Locate the cell with the specified text and output its (X, Y) center coordinate. 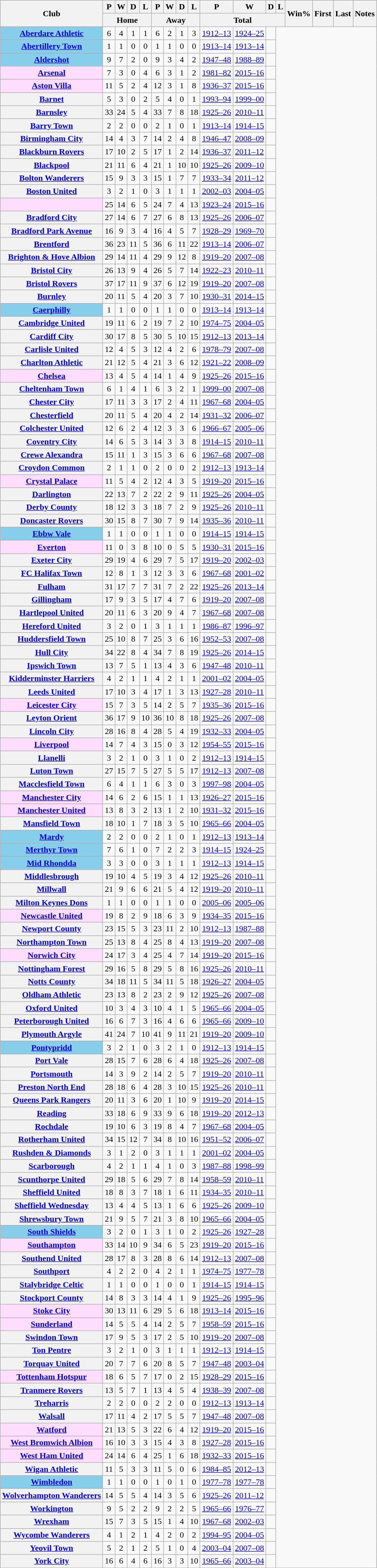
Barnsley (52, 112)
Plymouth Argyle (52, 1034)
1981–82 (216, 73)
Sheffield United (52, 1192)
York City (52, 1561)
Chester City (52, 402)
Oldham Athletic (52, 995)
1978–79 (216, 349)
Milton Keynes Dons (52, 903)
Middlesbrough (52, 876)
Aldershot (52, 60)
Bradford City (52, 218)
Queens Park Rangers (52, 1100)
Hereford United (52, 626)
Millwall (52, 889)
Cambridge United (52, 323)
Notts County (52, 981)
Leyton Orient (52, 718)
Llanelli (52, 758)
Mardy (52, 837)
1984–85 (216, 1469)
1988–89 (249, 60)
Arsenal (52, 73)
1922–23 (216, 270)
Manchester United (52, 810)
Blackpool (52, 165)
Abertillery Town (52, 46)
Total (243, 20)
Rushden & Diamonds (52, 1153)
Charlton Athletic (52, 362)
Chesterfield (52, 415)
Southend United (52, 1258)
Barnet (52, 99)
FC Halifax Town (52, 573)
Tottenham Hotspur (52, 1377)
Aberdare Athletic (52, 33)
Northampton Town (52, 942)
Torquay United (52, 1363)
Stockport County (52, 1298)
Doncaster Rovers (52, 520)
1923–24 (216, 205)
Scunthorpe United (52, 1179)
1921–22 (216, 362)
Crewe Alexandra (52, 455)
Luton Town (52, 771)
West Bromwich Albion (52, 1443)
Boston United (52, 191)
Manchester City (52, 797)
1969–70 (249, 231)
Shrewsbury Town (52, 1218)
Stoke City (52, 1311)
Darlington (52, 494)
Aston Villa (52, 86)
Rotherham United (52, 1140)
Macclesfield Town (52, 784)
1995–96 (249, 1298)
Lincoln City (52, 731)
Norwich City (52, 955)
Tranmere Rovers (52, 1390)
Everton (52, 547)
Colchester United (52, 428)
Wigan Athletic (52, 1469)
Workington (52, 1508)
Fulham (52, 587)
Home (127, 20)
Yeovil Town (52, 1548)
Swindon Town (52, 1337)
Coventry City (52, 442)
Ipswich Town (52, 665)
Walsall (52, 1416)
Bolton Wanderers (52, 178)
Club (52, 13)
Burnley (52, 297)
Brentford (52, 244)
Crystal Palace (52, 481)
Watford (52, 1430)
Mansfield Town (52, 824)
Kidderminster Harriers (52, 679)
1938–39 (216, 1390)
1954–55 (216, 744)
Derby County (52, 507)
Mid Rhondda (52, 863)
Wycombe Wanderers (52, 1535)
Hull City (52, 652)
Last (343, 13)
1996–97 (249, 626)
Nottingham Forest (52, 968)
1946–47 (216, 138)
Leicester City (52, 705)
Reading (52, 1113)
Wrexham (52, 1522)
Ton Pentre (52, 1350)
Newcastle United (52, 916)
Barry Town (52, 125)
Liverpool (52, 744)
Southampton (52, 1245)
1976–77 (249, 1508)
1966–67 (216, 428)
1933–34 (216, 178)
Scarborough (52, 1166)
South Shields (52, 1232)
Wolverhampton Wanderers (52, 1495)
Newport County (52, 929)
Chelsea (52, 375)
Sunderland (52, 1324)
Wimbledon (52, 1482)
Merthyr Town (52, 850)
Caerphilly (52, 310)
Notes (365, 13)
Peterborough United (52, 1021)
Rochdale (52, 1126)
Bristol Rovers (52, 283)
Birmingham City (52, 138)
Oxford United (52, 1008)
1952–53 (216, 639)
Leeds United (52, 692)
Southport (52, 1271)
Croydon Common (52, 468)
Exeter City (52, 560)
Away (176, 20)
Gillingham (52, 600)
Preston North End (52, 1087)
Hartlepool United (52, 613)
Portsmouth (52, 1074)
1994–95 (216, 1535)
Port Vale (52, 1061)
Ebbw Vale (52, 534)
Treharris (52, 1403)
First (323, 13)
Stalybridge Celtic (52, 1285)
Huddersfield Town (52, 639)
Bradford Park Avenue (52, 231)
1997–98 (216, 784)
Pontypridd (52, 1048)
Sheffield Wednesday (52, 1205)
1993–94 (216, 99)
1998–99 (249, 1166)
1951–52 (216, 1140)
Brighton & Hove Albion (52, 257)
1986–87 (216, 626)
Win% (299, 13)
Blackburn Rovers (52, 152)
Cardiff City (52, 336)
Carlisle United (52, 349)
Cheltenham Town (52, 389)
Bristol City (52, 270)
West Ham United (52, 1456)
